Determine the [x, y] coordinate at the center of the cell enclosing the given text.  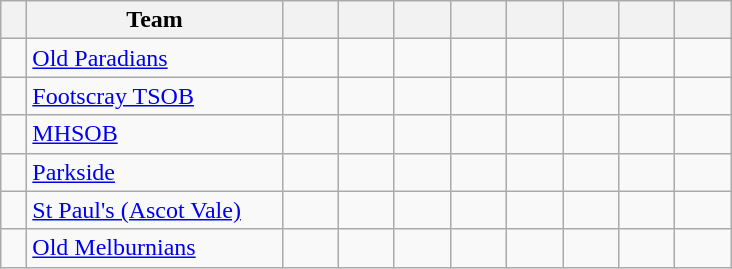
Team [155, 20]
Footscray TSOB [155, 96]
Old Paradians [155, 58]
St Paul's (Ascot Vale) [155, 210]
MHSOB [155, 134]
Parkside [155, 172]
Old Melburnians [155, 248]
